Output the (X, Y) coordinate of the center of the cell containing the given text.  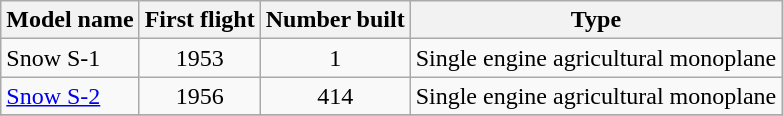
Model name (70, 20)
1953 (200, 58)
414 (335, 96)
1956 (200, 96)
Snow S-1 (70, 58)
1 (335, 58)
First flight (200, 20)
Snow S-2 (70, 96)
Number built (335, 20)
Type (596, 20)
